Identify which cell holds the provided text, then report its (x, y) central coordinate. 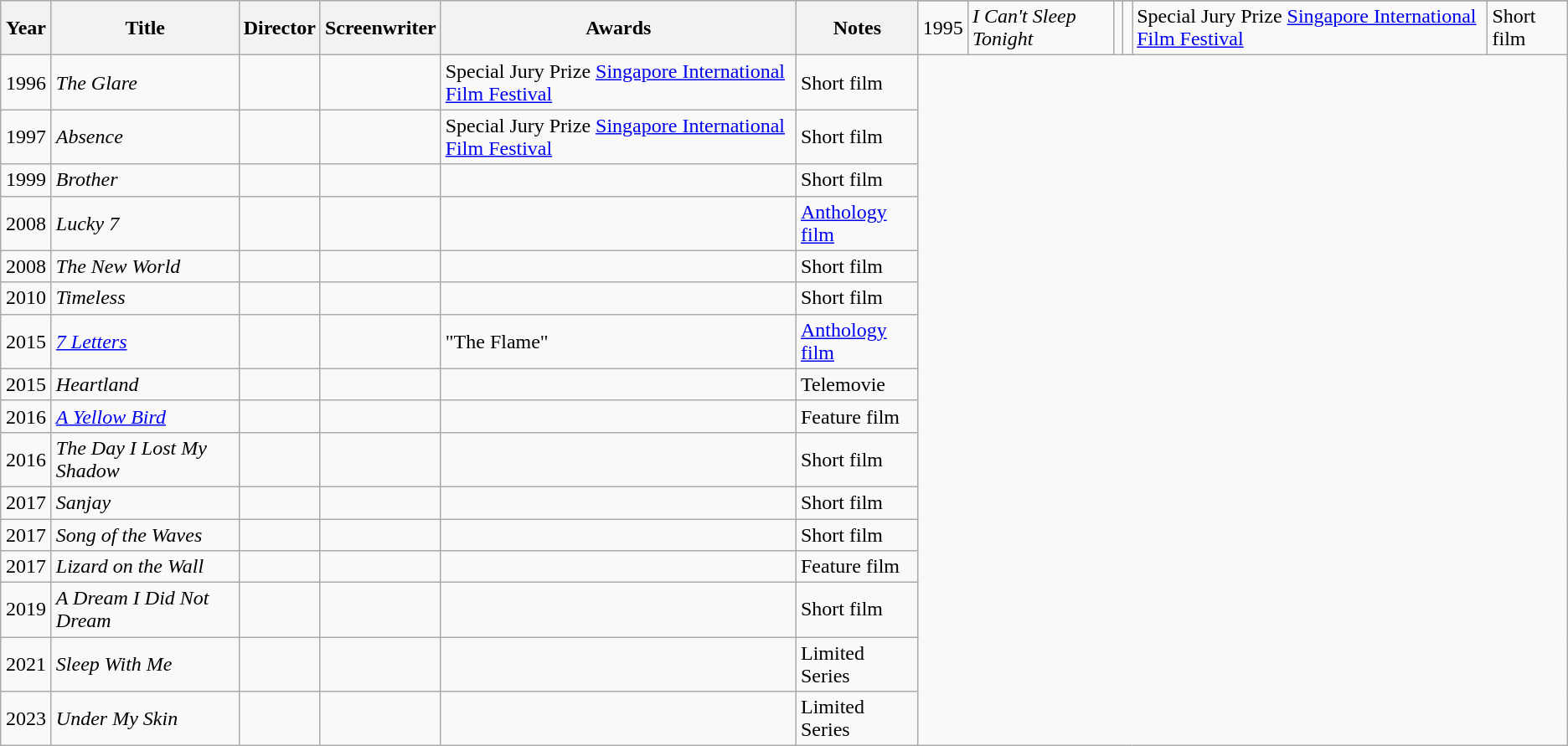
Year (27, 28)
2010 (27, 298)
Under My Skin (145, 718)
Sleep With Me (145, 665)
Awards (618, 28)
The New World (145, 266)
Brother (145, 180)
2021 (27, 665)
1997 (27, 137)
Timeless (145, 298)
The Glare (145, 82)
A Yellow Bird (145, 416)
Lucky 7 (145, 223)
Title (145, 28)
Absence (145, 137)
"The Flame" (618, 342)
2023 (27, 718)
1999 (27, 180)
Screenwriter (380, 28)
Director (280, 28)
Telemovie (857, 384)
Sanjay (145, 502)
A Dream I Did Not Dream (145, 610)
Notes (857, 28)
The Day I Lost My Shadow (145, 459)
Song of the Waves (145, 535)
1996 (27, 82)
I Can't Sleep Tonight (1040, 28)
Lizard on the Wall (145, 567)
7 Letters (145, 342)
1995 (943, 28)
2019 (27, 610)
Heartland (145, 384)
